Scan for the cell matching the given text and deliver its (x, y) coordinate at center. 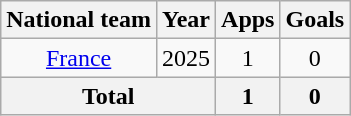
Year (186, 20)
France (79, 58)
Goals (315, 20)
Apps (248, 20)
2025 (186, 58)
National team (79, 20)
Total (108, 96)
